Detect which cell encompasses the target text, then output its (X, Y) center coordinate. 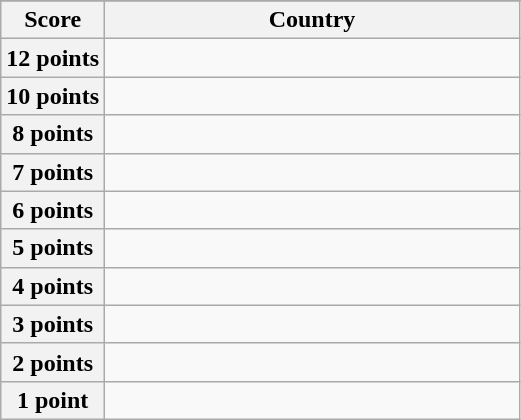
7 points (53, 172)
12 points (53, 58)
4 points (53, 286)
1 point (53, 400)
2 points (53, 362)
Country (312, 20)
8 points (53, 134)
6 points (53, 210)
Score (53, 20)
5 points (53, 248)
3 points (53, 324)
10 points (53, 96)
